Determine the (X, Y) coordinate at the center of the cell enclosing the given text.  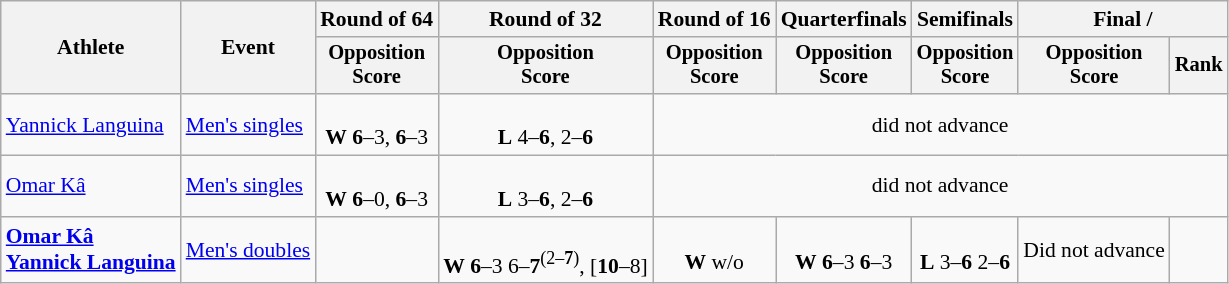
Omar KâYannick Languina (91, 250)
Men's doubles (248, 250)
Event (248, 48)
W 6–3 6–7(2–7), [10–8] (546, 250)
Omar Kâ (91, 186)
W 6–3 6–3 (844, 250)
Rank (1199, 66)
W 6–3, 6–3 (376, 124)
Round of 32 (546, 19)
Yannick Languina (91, 124)
W 6–0, 6–3 (376, 186)
W w/o (714, 250)
Semifinals (966, 19)
Round of 16 (714, 19)
Did not advance (1094, 250)
L 4–6, 2–6 (546, 124)
Athlete (91, 48)
L 3–6 2–6 (966, 250)
L 3–6, 2–6 (546, 186)
Quarterfinals (844, 19)
Final / (1122, 19)
Round of 64 (376, 19)
